Capture the cell that displays the provided text and extract its [x, y] central coordinate. 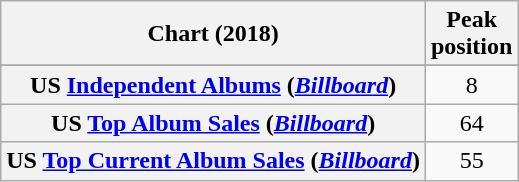
Peak position [471, 34]
8 [471, 85]
US Top Album Sales (Billboard) [214, 123]
Chart (2018) [214, 34]
64 [471, 123]
US Top Current Album Sales (Billboard) [214, 161]
US Independent Albums (Billboard) [214, 85]
55 [471, 161]
